Determine the (x, y) coordinate at the center of the cell enclosing the given text.  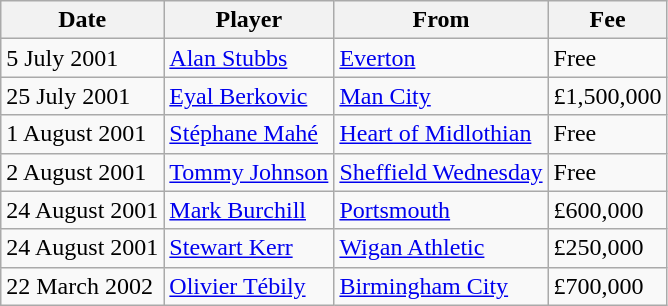
1 August 2001 (82, 134)
Date (82, 20)
Eyal Berkovic (249, 96)
Alan Stubbs (249, 58)
£600,000 (608, 210)
£1,500,000 (608, 96)
Tommy Johnson (249, 172)
Wigan Athletic (441, 248)
Olivier Tébily (249, 286)
Player (249, 20)
Fee (608, 20)
Heart of Midlothian (441, 134)
From (441, 20)
£250,000 (608, 248)
22 March 2002 (82, 286)
25 July 2001 (82, 96)
Stewart Kerr (249, 248)
Sheffield Wednesday (441, 172)
Stéphane Mahé (249, 134)
2 August 2001 (82, 172)
Man City (441, 96)
Mark Burchill (249, 210)
Everton (441, 58)
Birmingham City (441, 286)
5 July 2001 (82, 58)
Portsmouth (441, 210)
£700,000 (608, 286)
